Pinpoint the cell where the given text exists, returning its [x, y] midpoint coordinate. 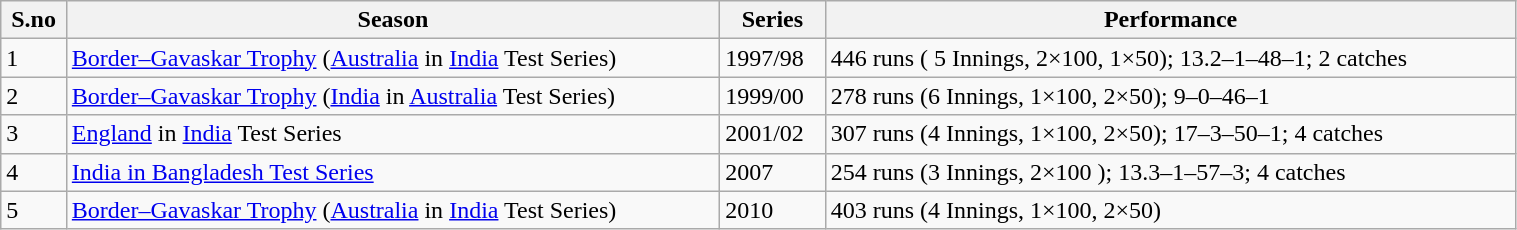
403 runs (4 Innings, 1×100, 2×50) [1170, 210]
Performance [1170, 20]
4 [34, 172]
254 runs (3 Innings, 2×100 ); 13.3–1–57–3; 4 catches [1170, 172]
2 [34, 96]
India in Bangladesh Test Series [392, 172]
2001/02 [773, 134]
S.no [34, 20]
Series [773, 20]
446 runs ( 5 Innings, 2×100, 1×50); 13.2–1–48–1; 2 catches [1170, 58]
Season [392, 20]
Border–Gavaskar Trophy (India in Australia Test Series) [392, 96]
2007 [773, 172]
278 runs (6 Innings, 1×100, 2×50); 9–0–46–1 [1170, 96]
1997/98 [773, 58]
1 [34, 58]
England in India Test Series [392, 134]
2010 [773, 210]
1999/00 [773, 96]
307 runs (4 Innings, 1×100, 2×50); 17–3–50–1; 4 catches [1170, 134]
3 [34, 134]
5 [34, 210]
